Return (X, Y) of the center of cell containing provided text 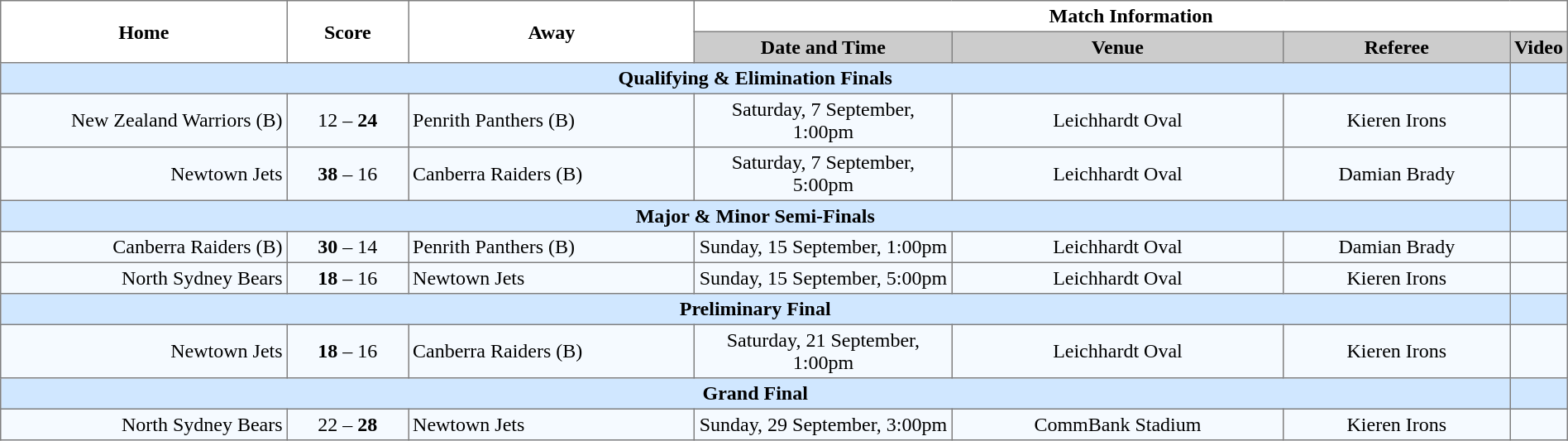
Preliminary Final (756, 309)
Score (347, 31)
Video (1539, 47)
Grand Final (756, 394)
38 – 16 (347, 174)
New Zealand Warriors (B) (144, 120)
Saturday, 7 September, 5:00pm (824, 174)
Major & Minor Semi-Finals (756, 216)
Home (144, 31)
Referee (1397, 47)
Saturday, 21 September, 1:00pm (824, 351)
Date and Time (824, 47)
Sunday, 15 September, 1:00pm (824, 247)
12 – 24 (347, 120)
Sunday, 15 September, 5:00pm (824, 278)
Sunday, 29 September, 3:00pm (824, 424)
30 – 14 (347, 247)
22 – 28 (347, 424)
Away (552, 31)
CommBank Stadium (1118, 424)
Qualifying & Elimination Finals (756, 79)
Saturday, 7 September, 1:00pm (824, 120)
Match Information (1131, 17)
Venue (1118, 47)
